Scan for the cell matching the given text and deliver its (x, y) coordinate at center. 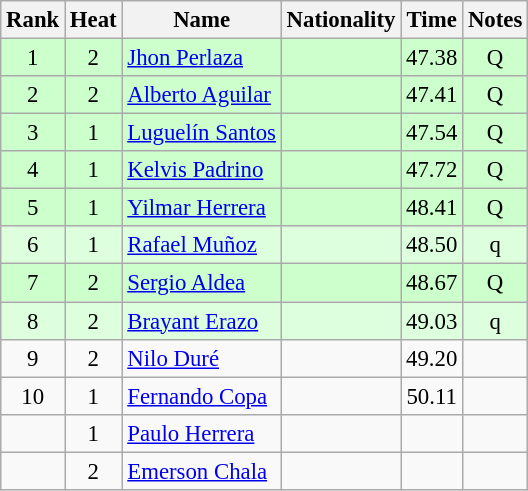
Paulo Herrera (202, 433)
47.41 (432, 95)
5 (33, 208)
50.11 (432, 396)
47.72 (432, 170)
49.20 (432, 358)
48.67 (432, 283)
Name (202, 20)
Fernando Copa (202, 396)
Emerson Chala (202, 471)
9 (33, 358)
Sergio Aldea (202, 283)
Time (432, 20)
Yilmar Herrera (202, 208)
3 (33, 133)
Luguelín Santos (202, 133)
Rafael Muñoz (202, 245)
48.41 (432, 208)
Notes (496, 20)
Nilo Duré (202, 358)
49.03 (432, 321)
10 (33, 396)
47.38 (432, 58)
Heat (94, 20)
Rank (33, 20)
Jhon Perlaza (202, 58)
8 (33, 321)
48.50 (432, 245)
Alberto Aguilar (202, 95)
4 (33, 170)
6 (33, 245)
47.54 (432, 133)
Nationality (340, 20)
7 (33, 283)
Kelvis Padrino (202, 170)
Brayant Erazo (202, 321)
